From the cell containing the given text, extract its center point as (x, y) coordinate. 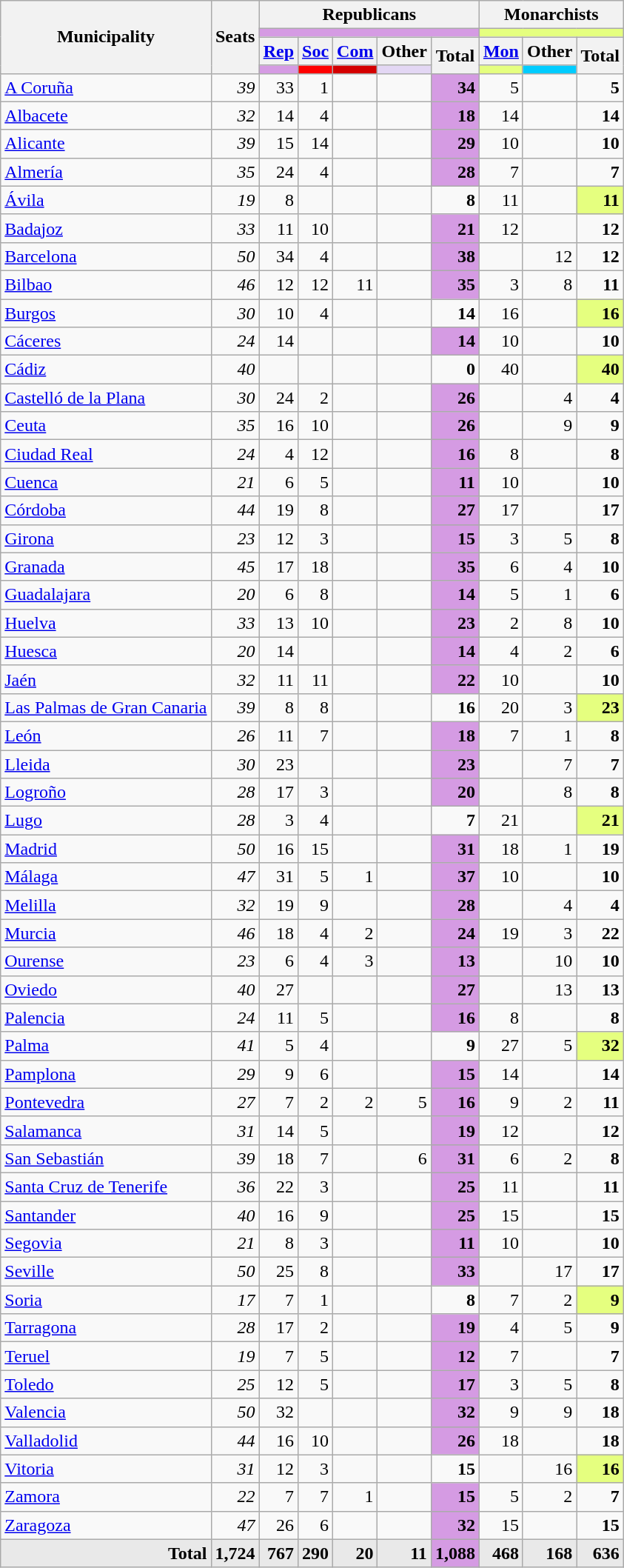
Republicans (369, 15)
A Coruña (106, 87)
Logroño (106, 793)
Burgos (106, 313)
Castelló de la Plana (106, 398)
Mon (500, 51)
Ceuta (106, 426)
Pontevedra (106, 1102)
Soria (106, 1300)
Almería (106, 172)
Las Palmas de Gran Canaria (106, 707)
Córdoba (106, 510)
Guadalajara (106, 595)
Badajoz (106, 228)
Santa Cruz de Tenerife (106, 1187)
38 (454, 256)
Lugo (106, 821)
Zaragoza (106, 1525)
Soc (315, 51)
Huelva (106, 623)
Huesca (106, 651)
Granada (106, 567)
Tarragona (106, 1328)
Municipality (106, 37)
168 (549, 1553)
45 (235, 567)
Palencia (106, 1018)
Cádiz (106, 370)
Toledo (106, 1384)
1,088 (454, 1553)
290 (315, 1553)
767 (278, 1553)
Murcia (106, 933)
Jaén (106, 679)
Seats (235, 37)
Santander (106, 1215)
León (106, 735)
Seville (106, 1272)
Bilbao (106, 284)
Albacete (106, 116)
Pamplona (106, 1074)
Ourense (106, 961)
Rep (278, 51)
Barcelona (106, 256)
0 (454, 370)
Lleida (106, 764)
Segovia (106, 1244)
San Sebastián (106, 1158)
Alicante (106, 144)
Málaga (106, 877)
Ávila (106, 200)
Salamanca (106, 1130)
Valladolid (106, 1441)
1,724 (235, 1553)
Madrid (106, 849)
Melilla (106, 905)
Valencia (106, 1412)
Zamora (106, 1497)
Cáceres (106, 341)
Ciudad Real (106, 454)
Palma (106, 1046)
Teruel (106, 1356)
Cuenca (106, 482)
Com (355, 51)
Vitoria (106, 1469)
Oviedo (106, 990)
Monarchists (551, 15)
37 (454, 877)
468 (500, 1553)
Girona (106, 538)
36 (235, 1187)
41 (235, 1046)
636 (600, 1553)
